Determine the [x, y] coordinate at the center of the cell enclosing the given text.  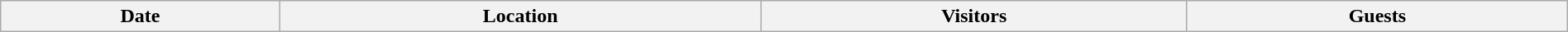
Date [141, 16]
Visitors [974, 16]
Location [520, 16]
Guests [1377, 16]
